Return [x, y] of the center of cell containing provided text 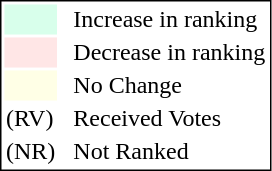
Decrease in ranking [170, 53]
No Change [170, 85]
Received Votes [170, 119]
(NR) [30, 151]
(RV) [30, 119]
Not Ranked [170, 151]
Increase in ranking [170, 19]
